For the text-containing cell, return its midpoint in (X, Y) coordinate format. 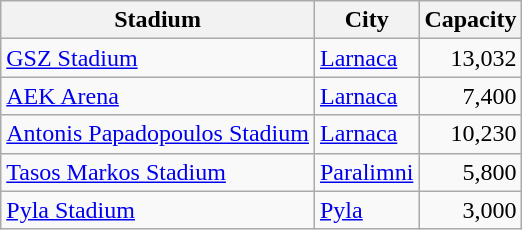
5,800 (470, 172)
Pyla Stadium (158, 210)
10,230 (470, 134)
Tasos Markos Stadium (158, 172)
Antonis Papadopoulos Stadium (158, 134)
City (366, 20)
AEK Arena (158, 96)
3,000 (470, 210)
Capacity (470, 20)
7,400 (470, 96)
GSZ Stadium (158, 58)
Stadium (158, 20)
13,032 (470, 58)
Pyla (366, 210)
Paralimni (366, 172)
